From the cell containing the given text, extract its center point as [X, Y] coordinate. 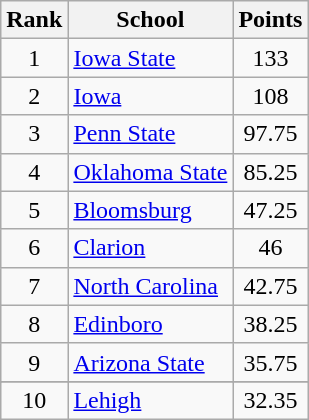
133 [270, 58]
2 [34, 96]
10 [34, 400]
46 [270, 248]
3 [34, 134]
1 [34, 58]
42.75 [270, 286]
Edinboro [150, 324]
Bloomsburg [150, 210]
47.25 [270, 210]
38.25 [270, 324]
Clarion [150, 248]
Lehigh [150, 400]
Oklahoma State [150, 172]
Points [270, 20]
Iowa State [150, 58]
97.75 [270, 134]
85.25 [270, 172]
Iowa [150, 96]
Penn State [150, 134]
Rank [34, 20]
Arizona State [150, 362]
5 [34, 210]
7 [34, 286]
8 [34, 324]
9 [34, 362]
North Carolina [150, 286]
108 [270, 96]
School [150, 20]
35.75 [270, 362]
4 [34, 172]
32.35 [270, 400]
6 [34, 248]
